Scan for the cell matching the given text and deliver its [X, Y] coordinate at center. 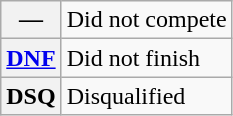
Disqualified [146, 96]
DNF [31, 58]
Did not finish [146, 58]
— [31, 20]
DSQ [31, 96]
Did not compete [146, 20]
